Locate the cell with the specified text and output its [X, Y] center coordinate. 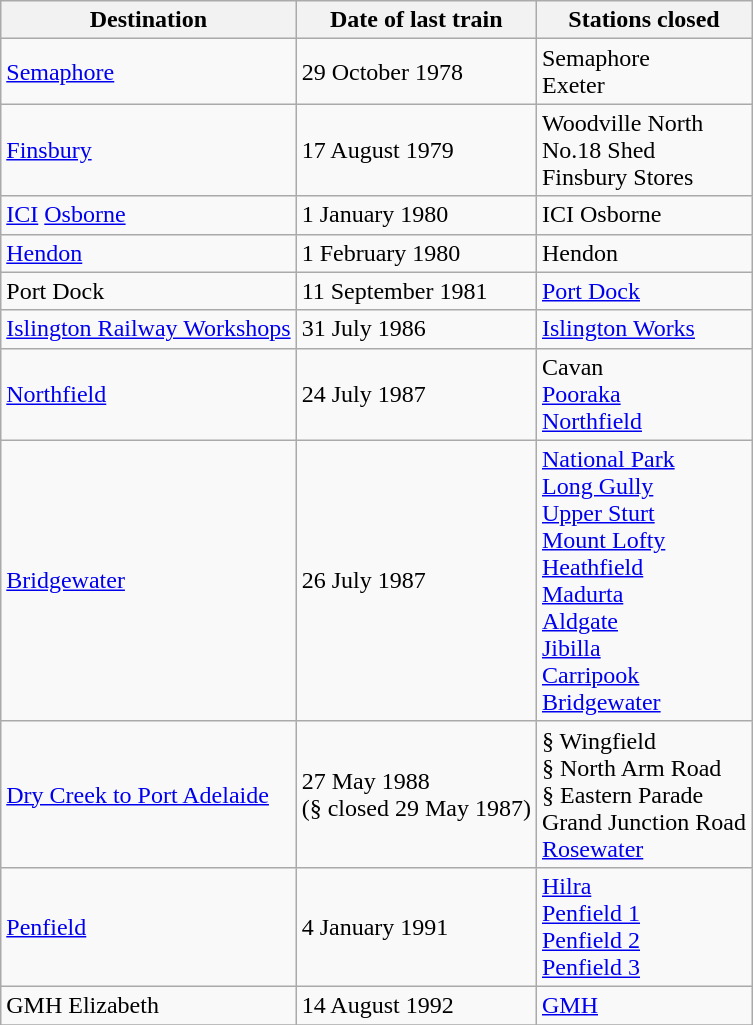
1 February 1980 [416, 253]
Woodville NorthNo.18 ShedFinsbury Stores [644, 150]
GMH [644, 1005]
CavanPoorakaNorthfield [644, 394]
National ParkLong GullyUpper SturtMount LoftyHeathfieldMadurtaAldgateJibillaCarripookBridgewater [644, 580]
Islington Railway Workshops [148, 329]
GMH Elizabeth [148, 1005]
Stations closed [644, 20]
11 September 1981 [416, 291]
§ Wingfield§ North Arm Road§ Eastern ParadeGrand Junction RoadRosewater [644, 794]
Destination [148, 20]
Northfield [148, 394]
Date of last train [416, 20]
Bridgewater [148, 580]
27 May 1988(§ closed 29 May 1987) [416, 794]
31 July 1986 [416, 329]
HilraPenfield 1Penfield 2Penfield 3 [644, 926]
Penfield [148, 926]
29 October 1978 [416, 72]
17 August 1979 [416, 150]
Semaphore [148, 72]
SemaphoreExeter [644, 72]
Islington Works [644, 329]
Dry Creek to Port Adelaide [148, 794]
4 January 1991 [416, 926]
26 July 1987 [416, 580]
24 July 1987 [416, 394]
1 January 1980 [416, 215]
14 August 1992 [416, 1005]
Finsbury [148, 150]
